Output the (x, y) coordinate of the center of the cell containing the given text.  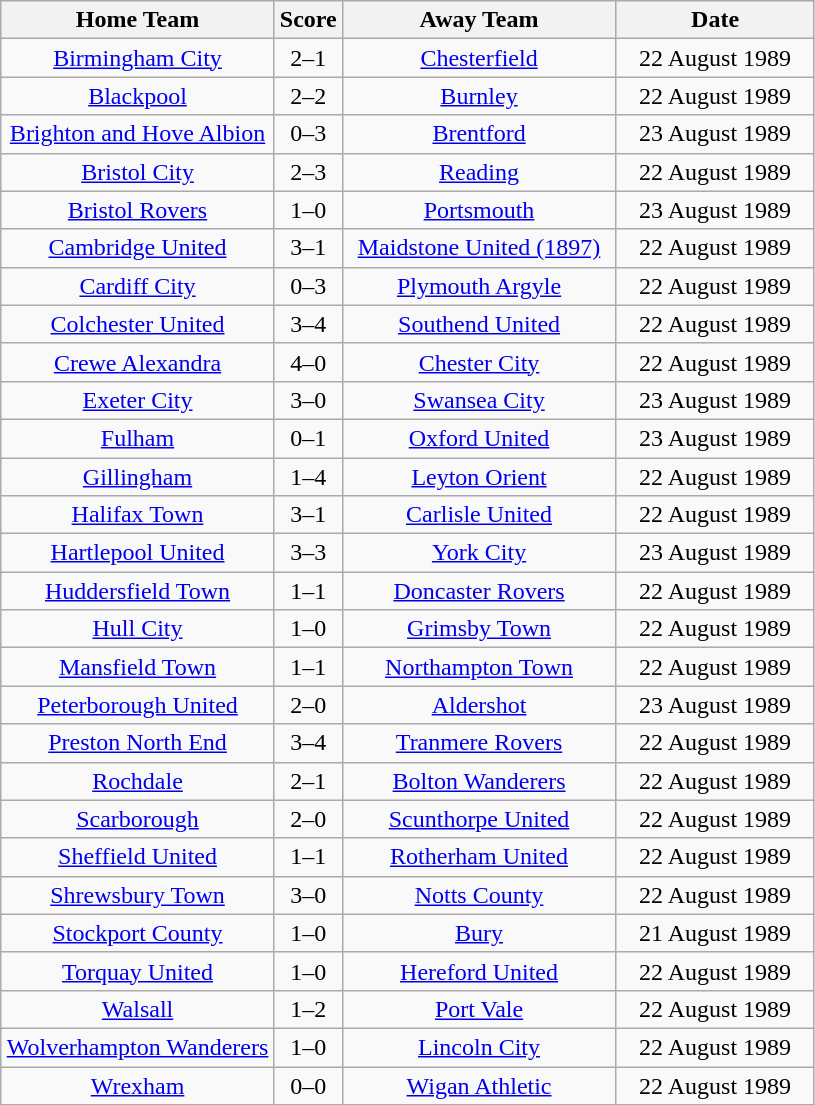
Away Team (479, 20)
Tranmere Rovers (479, 743)
Rochdale (138, 781)
Portsmouth (479, 210)
Reading (479, 172)
0–1 (308, 438)
Southend United (479, 324)
Colchester United (138, 324)
1–4 (308, 477)
Date (716, 20)
Carlisle United (479, 515)
Wrexham (138, 1085)
Chesterfield (479, 58)
Bristol Rovers (138, 210)
2–3 (308, 172)
Mansfield Town (138, 667)
Preston North End (138, 743)
Score (308, 20)
Stockport County (138, 933)
Lincoln City (479, 1047)
Hartlepool United (138, 553)
Cambridge United (138, 248)
Bolton Wanderers (479, 781)
Shrewsbury Town (138, 895)
Walsall (138, 1009)
Wolverhampton Wanderers (138, 1047)
Halifax Town (138, 515)
Wigan Athletic (479, 1085)
Leyton Orient (479, 477)
Aldershot (479, 705)
Crewe Alexandra (138, 362)
1–2 (308, 1009)
Plymouth Argyle (479, 286)
Peterborough United (138, 705)
Scarborough (138, 819)
Burnley (479, 96)
Hull City (138, 629)
Brentford (479, 134)
Birmingham City (138, 58)
Chester City (479, 362)
Oxford United (479, 438)
3–3 (308, 553)
Blackpool (138, 96)
Scunthorpe United (479, 819)
Swansea City (479, 400)
Notts County (479, 895)
Port Vale (479, 1009)
Maidstone United (1897) (479, 248)
0–0 (308, 1085)
Rotherham United (479, 857)
21 August 1989 (716, 933)
Bristol City (138, 172)
Bury (479, 933)
Fulham (138, 438)
York City (479, 553)
Exeter City (138, 400)
Grimsby Town (479, 629)
Northampton Town (479, 667)
4–0 (308, 362)
2–2 (308, 96)
Hereford United (479, 971)
Sheffield United (138, 857)
Torquay United (138, 971)
Huddersfield Town (138, 591)
Home Team (138, 20)
Cardiff City (138, 286)
Doncaster Rovers (479, 591)
Brighton and Hove Albion (138, 134)
Gillingham (138, 477)
